For the text-containing cell, return its midpoint in (X, Y) coordinate format. 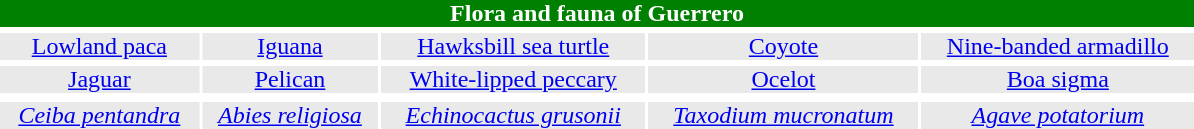
Flora and fauna of Guerrero (597, 14)
Iguana (290, 46)
Nine-banded armadillo (1058, 46)
Hawksbill sea turtle (513, 46)
Jaguar (100, 80)
Taxodium mucronatum (783, 116)
Ocelot (783, 80)
Boa sigma (1058, 80)
Pelican (290, 80)
Echinocactus grusonii (513, 116)
Ceiba pentandra (100, 116)
Abies religiosa (290, 116)
White-lipped peccary (513, 80)
Coyote (783, 46)
Agave potatorium (1058, 116)
Lowland paca (100, 46)
